Pinpoint the cell where the given text exists, returning its (X, Y) midpoint coordinate. 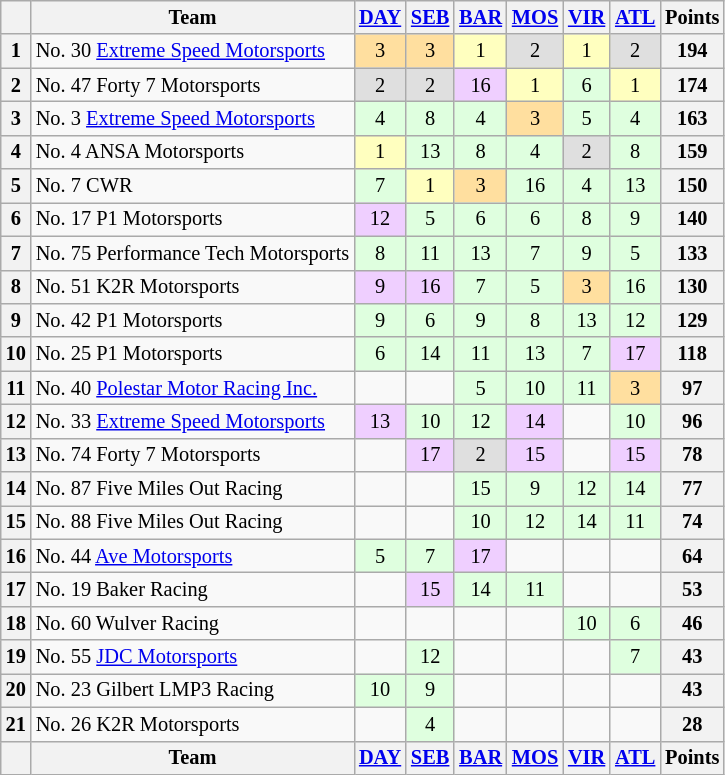
No. 33 Extreme Speed Motorsports (192, 421)
133 (692, 253)
No. 40 Polestar Motor Racing Inc. (192, 388)
No. 17 P1 Motorsports (192, 219)
No. 87 Five Miles Out Racing (192, 489)
174 (692, 85)
No. 7 CWR (192, 186)
150 (692, 186)
20 (16, 690)
No. 60 Wulver Racing (192, 623)
96 (692, 421)
28 (692, 724)
No. 75 Performance Tech Motorsports (192, 253)
53 (692, 589)
No. 88 Five Miles Out Racing (192, 522)
163 (692, 118)
No. 4 ANSA Motorsports (192, 152)
118 (692, 354)
No. 44 Ave Motorsports (192, 556)
194 (692, 51)
No. 19 Baker Racing (192, 589)
No. 3 Extreme Speed Motorsports (192, 118)
No. 23 Gilbert LMP3 Racing (192, 690)
No. 51 K2R Motorsports (192, 287)
No. 55 JDC Motorsports (192, 657)
64 (692, 556)
159 (692, 152)
77 (692, 489)
78 (692, 455)
130 (692, 287)
No. 42 P1 Motorsports (192, 320)
97 (692, 388)
No. 47 Forty 7 Motorsports (192, 85)
No. 74 Forty 7 Motorsports (192, 455)
140 (692, 219)
18 (16, 623)
21 (16, 724)
74 (692, 522)
129 (692, 320)
46 (692, 623)
No. 26 K2R Motorsports (192, 724)
No. 25 P1 Motorsports (192, 354)
19 (16, 657)
No. 30 Extreme Speed Motorsports (192, 51)
